For the text-containing cell, return its midpoint in [X, Y] coordinate format. 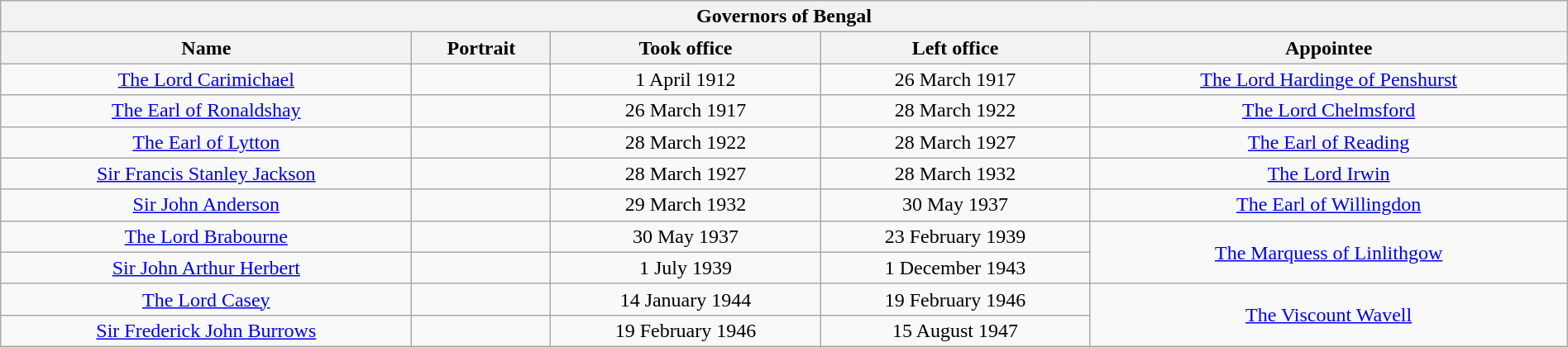
14 January 1944 [686, 299]
29 March 1932 [686, 205]
Name [207, 48]
1 July 1939 [686, 268]
The Viscount Wavell [1328, 315]
The Marquess of Linlithgow [1328, 252]
Took office [686, 48]
Sir Francis Stanley Jackson [207, 173]
15 August 1947 [955, 330]
23 February 1939 [955, 236]
The Lord Casey [207, 299]
The Earl of Ronaldshay [207, 111]
The Lord Brabourne [207, 236]
The Lord Irwin [1328, 173]
The Lord Hardinge of Penshurst [1328, 79]
The Earl of Lytton [207, 142]
The Lord Chelmsford [1328, 111]
Sir John Arthur Herbert [207, 268]
1 December 1943 [955, 268]
The Earl of Willingdon [1328, 205]
Appointee [1328, 48]
Portrait [481, 48]
28 March 1932 [955, 173]
Sir John Anderson [207, 205]
The Lord Carimichael [207, 79]
Sir Frederick John Burrows [207, 330]
Governors of Bengal [784, 17]
1 April 1912 [686, 79]
Left office [955, 48]
The Earl of Reading [1328, 142]
